Scan for the cell matching the given text and deliver its [x, y] coordinate at center. 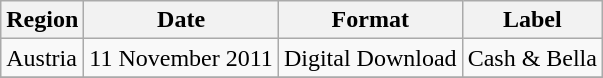
Digital Download [370, 58]
Format [370, 20]
Date [182, 20]
Austria [42, 58]
Label [532, 20]
Cash & Bella [532, 58]
11 November 2011 [182, 58]
Region [42, 20]
